Find where the given text appears and provide that cell's center as [X, Y] coordinate. 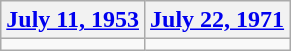
July 22, 1971 [218, 20]
July 11, 1953 [73, 20]
